Locate the cell with the specified text and output its [x, y] center coordinate. 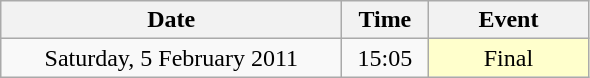
Final [508, 58]
Saturday, 5 February 2011 [172, 58]
15:05 [385, 58]
Date [172, 20]
Event [508, 20]
Time [385, 20]
